Detect which cell encompasses the target text, then output its (x, y) center coordinate. 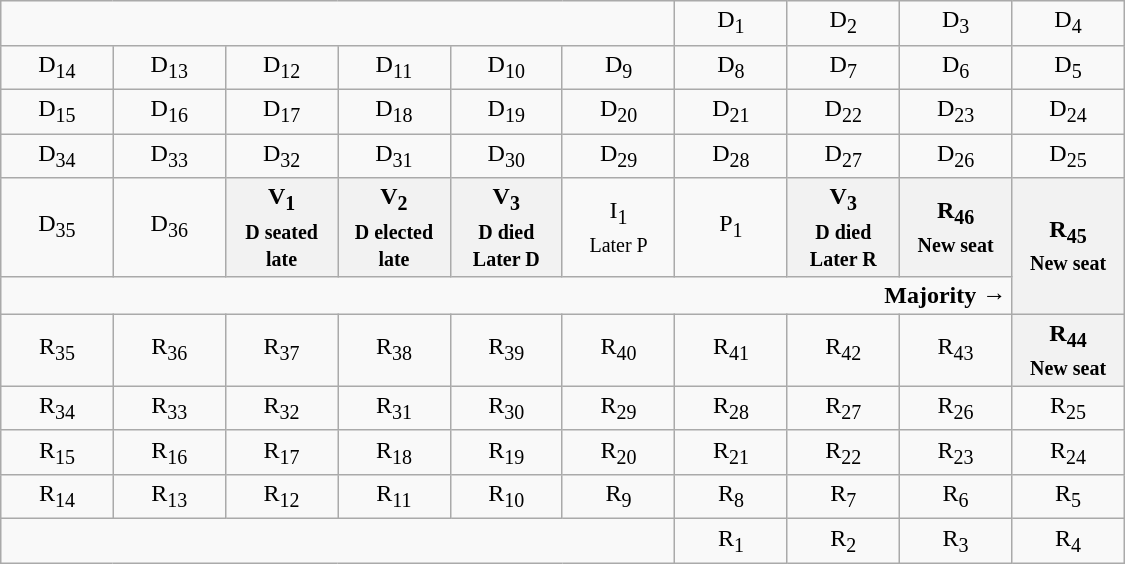
R9 (618, 497)
R16 (169, 452)
D16 (169, 111)
R12 (281, 497)
R30 (506, 408)
D19 (506, 111)
R36 (169, 350)
R24 (1068, 452)
R19 (506, 452)
D1 (731, 23)
R20 (618, 452)
R15 (57, 452)
R3 (955, 541)
D7 (843, 67)
D36 (169, 227)
R44New seat (1068, 350)
V2D elected late (394, 227)
R31 (394, 408)
R43 (955, 350)
D9 (618, 67)
D13 (169, 67)
D34 (57, 156)
R28 (731, 408)
D17 (281, 111)
R18 (394, 452)
R25 (1068, 408)
R22 (843, 452)
R40 (618, 350)
V1D seated late (281, 227)
R45New seat (1068, 246)
I1Later P (618, 227)
R42 (843, 350)
D26 (955, 156)
R37 (281, 350)
R23 (955, 452)
R1 (731, 541)
R13 (169, 497)
D11 (394, 67)
D4 (1068, 23)
D6 (955, 67)
D2 (843, 23)
R33 (169, 408)
D35 (57, 227)
D32 (281, 156)
R38 (394, 350)
R2 (843, 541)
D3 (955, 23)
R8 (731, 497)
D10 (506, 67)
R6 (955, 497)
D15 (57, 111)
R21 (731, 452)
D29 (618, 156)
Majority → (506, 295)
D23 (955, 111)
D5 (1068, 67)
R41 (731, 350)
D14 (57, 67)
R7 (843, 497)
D18 (394, 111)
D31 (394, 156)
P1 (731, 227)
R10 (506, 497)
R46New seat (955, 227)
D12 (281, 67)
D22 (843, 111)
D25 (1068, 156)
R27 (843, 408)
R17 (281, 452)
R29 (618, 408)
R26 (955, 408)
R35 (57, 350)
D24 (1068, 111)
R11 (394, 497)
R34 (57, 408)
D20 (618, 111)
V3D diedLater D (506, 227)
V3D diedLater R (843, 227)
D8 (731, 67)
R4 (1068, 541)
D30 (506, 156)
R14 (57, 497)
D33 (169, 156)
R5 (1068, 497)
R32 (281, 408)
D21 (731, 111)
D27 (843, 156)
R39 (506, 350)
D28 (731, 156)
